Scan for the cell matching the given text and deliver its [X, Y] coordinate at center. 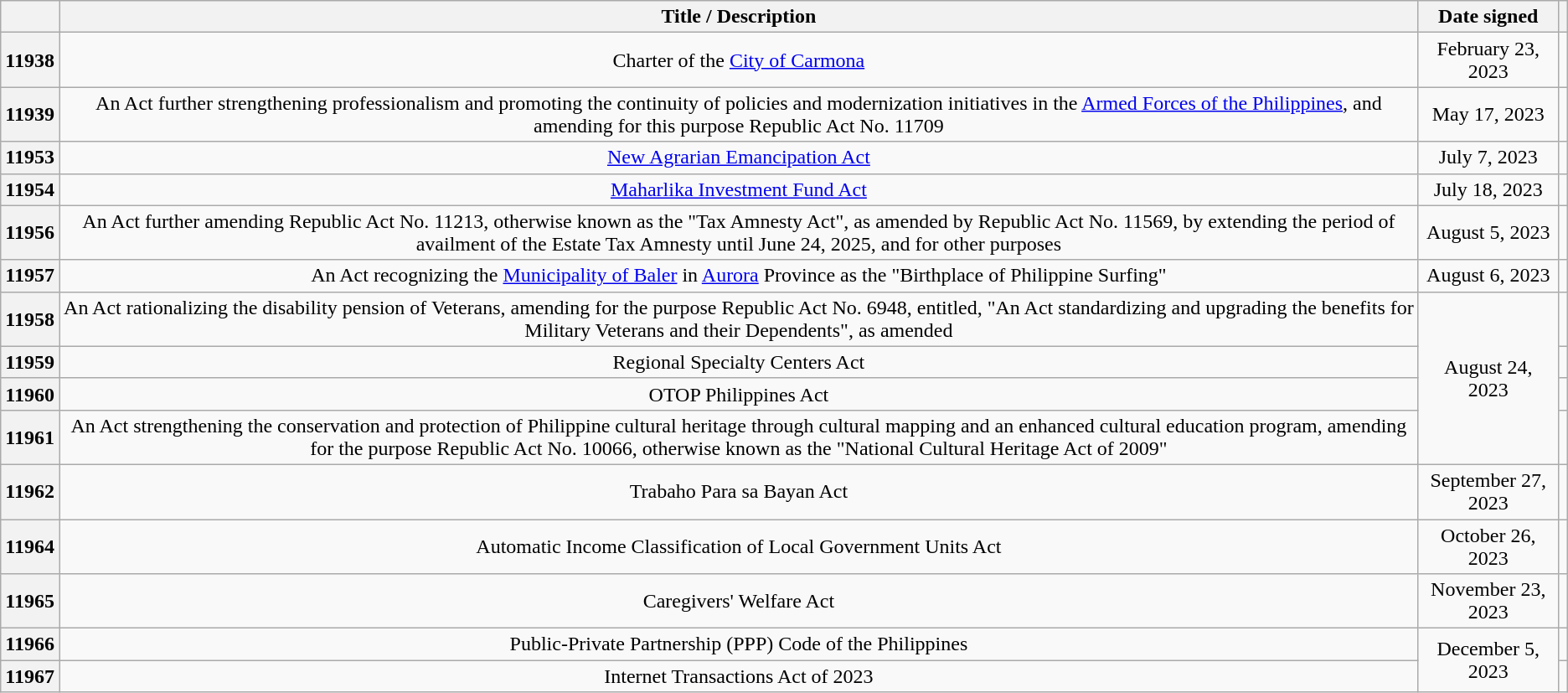
11961 [30, 437]
Charter of the City of Carmona [739, 60]
Trabaho Para sa Bayan Act [739, 491]
May 17, 2023 [1488, 114]
11957 [30, 276]
August 5, 2023 [1488, 233]
Title / Description [739, 17]
Date signed [1488, 17]
11939 [30, 114]
February 23, 2023 [1488, 60]
Internet Transactions Act of 2023 [739, 676]
August 24, 2023 [1488, 378]
11953 [30, 158]
11962 [30, 491]
11967 [30, 676]
OTOP Philippines Act [739, 394]
August 6, 2023 [1488, 276]
July 18, 2023 [1488, 189]
An Act recognizing the Municipality of Baler in Aurora Province as the "Birthplace of Philippine Surfing" [739, 276]
Public-Private Partnership (PPP) Code of the Philippines [739, 644]
Caregivers' Welfare Act [739, 602]
New Agrarian Emancipation Act [739, 158]
11965 [30, 602]
11956 [30, 233]
July 7, 2023 [1488, 158]
11964 [30, 546]
11958 [30, 318]
Maharlika Investment Fund Act [739, 189]
September 27, 2023 [1488, 491]
11938 [30, 60]
11954 [30, 189]
Regional Specialty Centers Act [739, 362]
December 5, 2023 [1488, 660]
November 23, 2023 [1488, 602]
11959 [30, 362]
11966 [30, 644]
Automatic Income Classification of Local Government Units Act [739, 546]
11960 [30, 394]
October 26, 2023 [1488, 546]
